Find where the given text appears and provide that cell's center as [X, Y] coordinate. 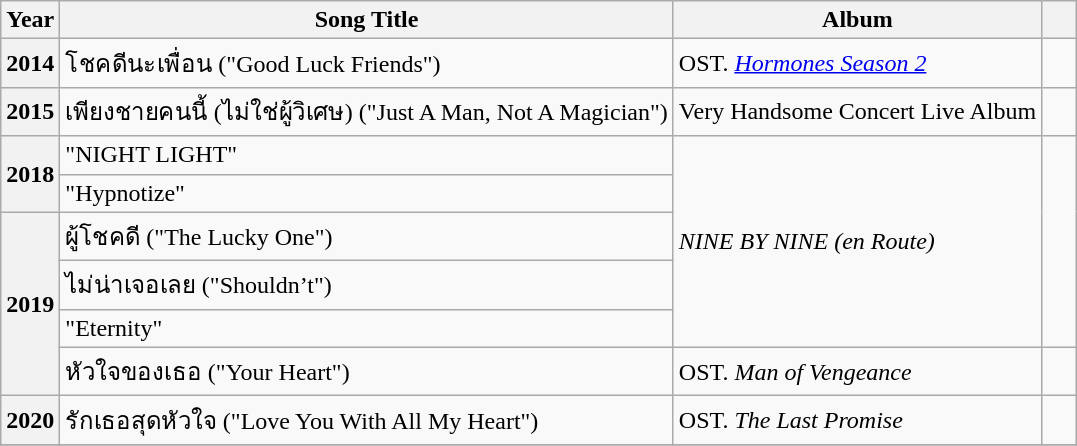
เพียงชายคนนี้ (ไม่ใช่ผู้วิเศษ) ("Just A Man, Not A Magician") [366, 112]
ไม่น่าเจอเลย ("Shouldn’t") [366, 286]
"NIGHT LIGHT" [366, 155]
Song Title [366, 20]
รักเธอสุดหัวใจ ("Love You With All My Heart") [366, 420]
หัวใจของเธอ ("Your Heart") [366, 372]
2014 [30, 64]
OST. The Last Promise [857, 420]
2020 [30, 420]
OST. Man of Vengeance [857, 372]
โชคดีนะเพื่อน ("Good Luck Friends") [366, 64]
Year [30, 20]
Very Handsome Concert Live Album [857, 112]
2019 [30, 304]
2015 [30, 112]
"Eternity" [366, 328]
"Hypnotize" [366, 193]
OST. Hormones Season 2 [857, 64]
ผู้โชคดี ("The Lucky One") [366, 236]
NINE BY NINE (en Route) [857, 242]
2018 [30, 174]
Album [857, 20]
